Provide the [X, Y] coordinate of the cell's center where the given text is located.  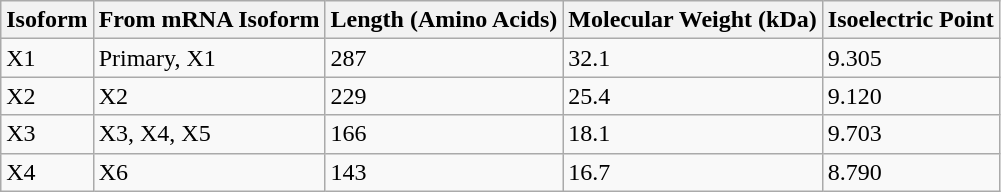
9.305 [910, 58]
229 [444, 96]
16.7 [693, 172]
166 [444, 134]
9.703 [910, 134]
Length (Amino Acids) [444, 20]
25.4 [693, 96]
9.120 [910, 96]
X4 [47, 172]
X3 [47, 134]
8.790 [910, 172]
X1 [47, 58]
32.1 [693, 58]
143 [444, 172]
Molecular Weight (kDa) [693, 20]
Primary, X1 [209, 58]
287 [444, 58]
X3, X4, X5 [209, 134]
18.1 [693, 134]
X6 [209, 172]
Isoform [47, 20]
Isoelectric Point [910, 20]
From mRNA Isoform [209, 20]
